Capture the cell that displays the provided text and extract its [x, y] central coordinate. 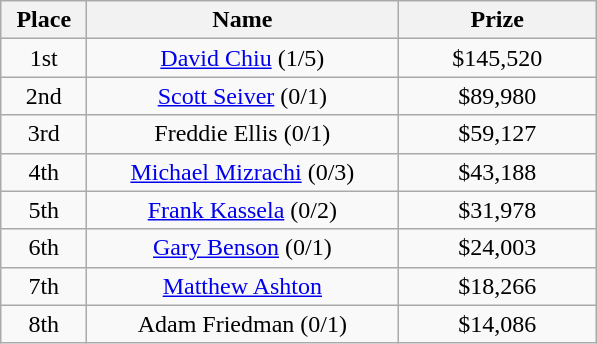
7th [44, 286]
Michael Mizrachi (0/3) [242, 172]
Prize [498, 20]
$43,188 [498, 172]
Frank Kassela (0/2) [242, 210]
$14,086 [498, 324]
$89,980 [498, 96]
Adam Friedman (0/1) [242, 324]
4th [44, 172]
$145,520 [498, 58]
5th [44, 210]
$24,003 [498, 248]
Matthew Ashton [242, 286]
Scott Seiver (0/1) [242, 96]
David Chiu (1/5) [242, 58]
$31,978 [498, 210]
$59,127 [498, 134]
Place [44, 20]
Name [242, 20]
3rd [44, 134]
6th [44, 248]
$18,266 [498, 286]
Gary Benson (0/1) [242, 248]
8th [44, 324]
2nd [44, 96]
Freddie Ellis (0/1) [242, 134]
1st [44, 58]
